Provide the (x, y) coordinate of the cell's center where the given text is located.  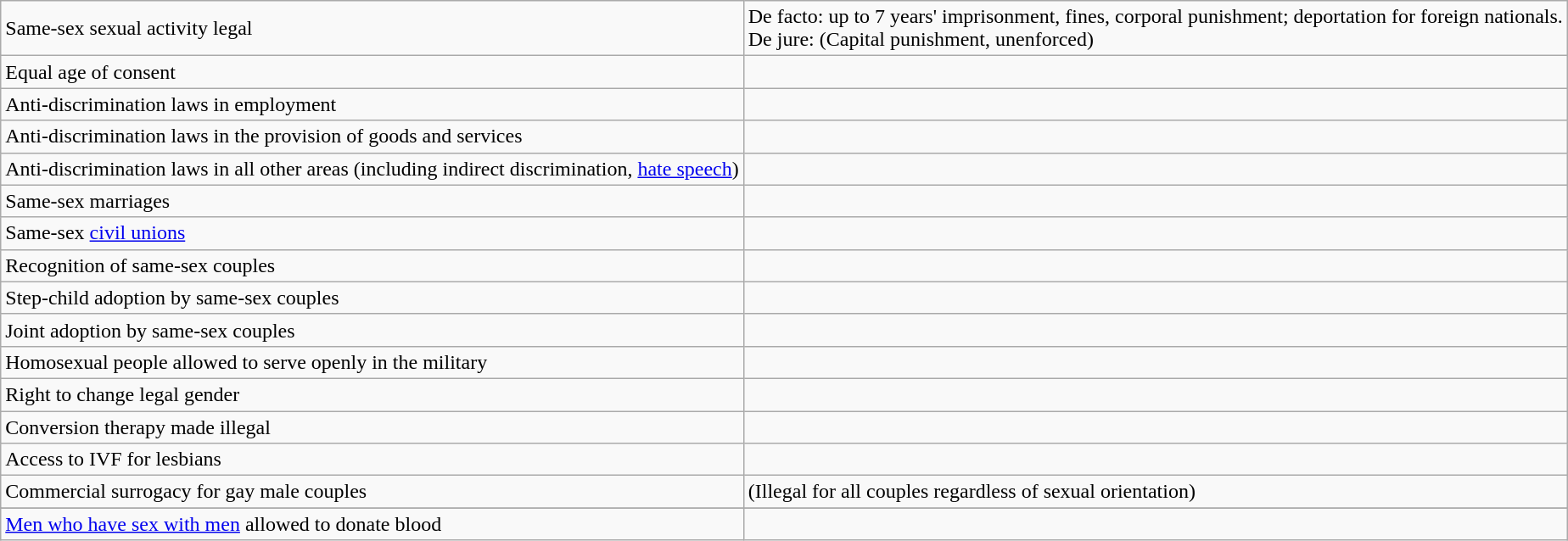
Joint adoption by same-sex couples (372, 330)
Step-child adoption by same-sex couples (372, 298)
Same-sex civil unions (372, 233)
Recognition of same-sex couples (372, 265)
Conversion therapy made illegal (372, 427)
Same-sex marriages (372, 201)
Right to change legal gender (372, 394)
Anti-discrimination laws in the provision of goods and services (372, 137)
Homosexual people allowed to serve openly in the military (372, 362)
Same-sex sexual activity legal (372, 29)
Commercial surrogacy for gay male couples (372, 492)
(Illegal for all couples regardless of sexual orientation) (1156, 492)
De facto: up to 7 years' imprisonment, fines, corporal punishment; deportation for foreign nationals. De jure: (Capital punishment, unenforced) (1156, 29)
Men who have sex with men allowed to donate blood (372, 524)
Anti-discrimination laws in employment (372, 104)
Anti-discrimination laws in all other areas (including indirect discrimination, hate speech) (372, 169)
Access to IVF for lesbians (372, 460)
Equal age of consent (372, 72)
